Return (X, Y) of the center of cell containing provided text 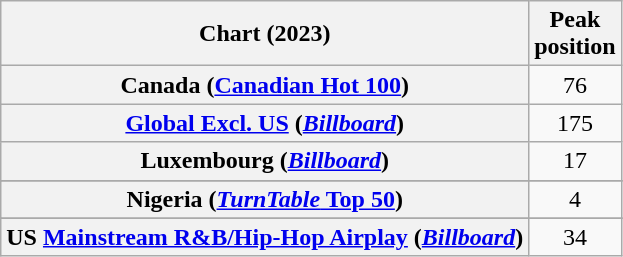
4 (575, 199)
76 (575, 85)
Nigeria (TurnTable Top 50) (265, 199)
17 (575, 161)
34 (575, 237)
Global Excl. US (Billboard) (265, 123)
US Mainstream R&B/Hip-Hop Airplay (Billboard) (265, 237)
Canada (Canadian Hot 100) (265, 85)
Peakposition (575, 34)
Chart (2023) (265, 34)
175 (575, 123)
Luxembourg (Billboard) (265, 161)
